Search for the cell housing the specified text and yield its (X, Y) center coordinate. 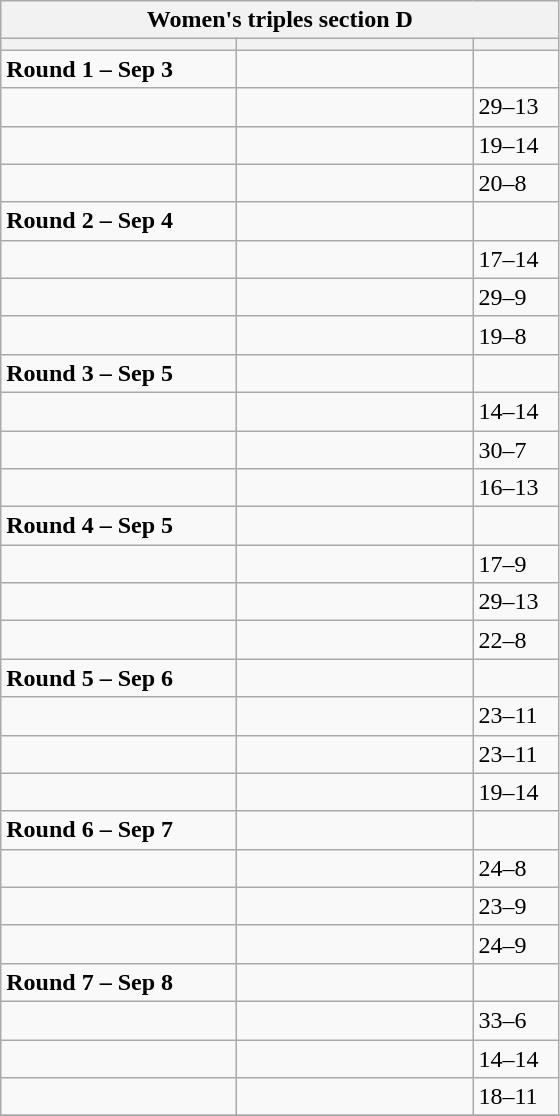
19–8 (516, 335)
33–6 (516, 1020)
Round 5 – Sep 6 (119, 678)
Round 6 – Sep 7 (119, 830)
24–9 (516, 944)
Round 4 – Sep 5 (119, 526)
22–8 (516, 640)
17–9 (516, 564)
16–13 (516, 488)
Round 3 – Sep 5 (119, 373)
18–11 (516, 1097)
17–14 (516, 259)
Women's triples section D (280, 20)
Round 1 – Sep 3 (119, 69)
23–9 (516, 906)
24–8 (516, 868)
Round 2 – Sep 4 (119, 221)
29–9 (516, 297)
20–8 (516, 183)
Round 7 – Sep 8 (119, 982)
30–7 (516, 449)
